Find where the given text appears and provide that cell's center as (x, y) coordinate. 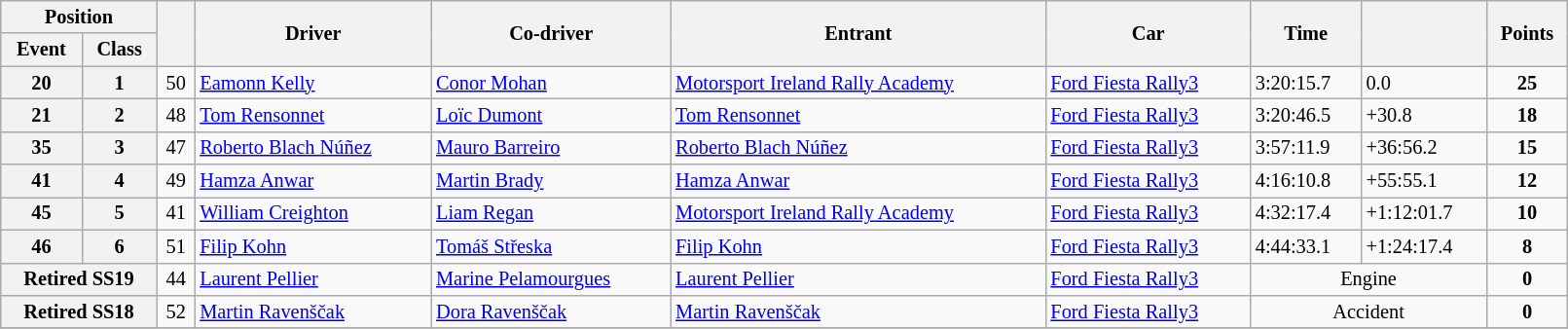
Driver (313, 33)
10 (1527, 213)
25 (1527, 83)
52 (175, 311)
6 (119, 246)
4 (119, 181)
Retired SS19 (79, 279)
46 (41, 246)
4:44:33.1 (1306, 246)
Time (1306, 33)
Tomáš Střeska (551, 246)
5 (119, 213)
Accident (1368, 311)
Dora Ravenščak (551, 311)
51 (175, 246)
Event (41, 50)
Martin Brady (551, 181)
Engine (1368, 279)
3 (119, 148)
Mauro Barreiro (551, 148)
+36:56.2 (1425, 148)
47 (175, 148)
45 (41, 213)
Eamonn Kelly (313, 83)
+55:55.1 (1425, 181)
Marine Pelamourgues (551, 279)
+30.8 (1425, 115)
3:57:11.9 (1306, 148)
44 (175, 279)
4:16:10.8 (1306, 181)
3:20:46.5 (1306, 115)
Loïc Dumont (551, 115)
+1:24:17.4 (1425, 246)
15 (1527, 148)
1 (119, 83)
49 (175, 181)
4:32:17.4 (1306, 213)
20 (41, 83)
+1:12:01.7 (1425, 213)
21 (41, 115)
Liam Regan (551, 213)
50 (175, 83)
35 (41, 148)
8 (1527, 246)
12 (1527, 181)
Retired SS18 (79, 311)
Points (1527, 33)
Position (79, 17)
Conor Mohan (551, 83)
William Creighton (313, 213)
Class (119, 50)
0.0 (1425, 83)
2 (119, 115)
3:20:15.7 (1306, 83)
18 (1527, 115)
Entrant (858, 33)
48 (175, 115)
Co-driver (551, 33)
Car (1148, 33)
